Output the (x, y) coordinate of the center of the cell containing the given text.  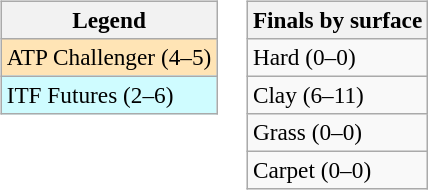
ATP Challenger (4–5) (108, 57)
Carpet (0–0) (337, 171)
Clay (6–11) (337, 95)
Hard (0–0) (337, 57)
Finals by surface (337, 20)
Legend (108, 20)
Grass (0–0) (337, 133)
ITF Futures (2–6) (108, 95)
